Determine the (x, y) coordinate at the center of the cell enclosing the given text.  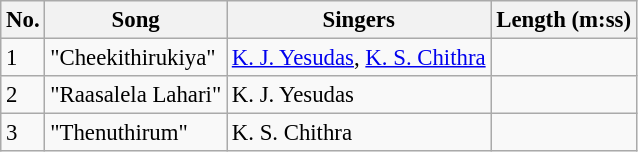
"Cheekithirukiya" (136, 58)
Length (m:ss) (564, 20)
No. (23, 20)
K. J. Yesudas (358, 95)
"Thenuthirum" (136, 133)
K. J. Yesudas, K. S. Chithra (358, 58)
Song (136, 20)
3 (23, 133)
Singers (358, 20)
1 (23, 58)
K. S. Chithra (358, 133)
2 (23, 95)
"Raasalela Lahari" (136, 95)
